Return (x, y) of the center of cell containing provided text 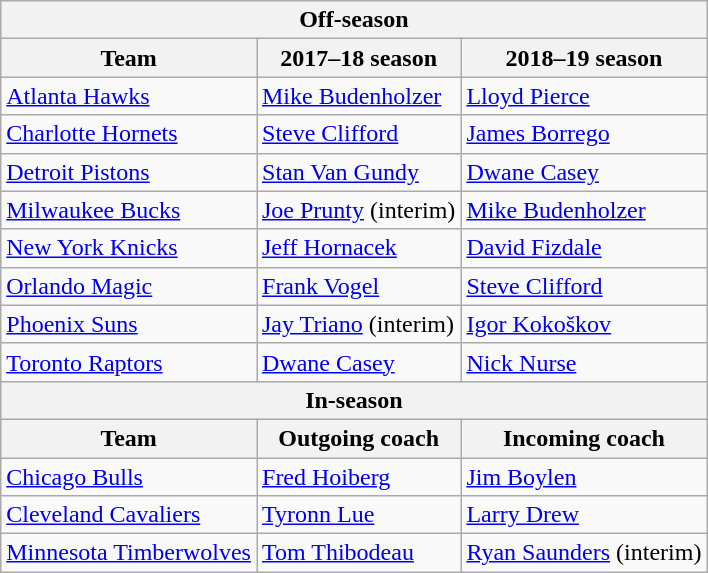
Phoenix Suns (129, 324)
Atlanta Hawks (129, 96)
Jeff Hornacek (358, 248)
Incoming coach (584, 438)
Larry Drew (584, 515)
Lloyd Pierce (584, 96)
In-season (354, 400)
Outgoing coach (358, 438)
Tom Thibodeau (358, 553)
Stan Van Gundy (358, 172)
David Fizdale (584, 248)
James Borrego (584, 134)
Charlotte Hornets (129, 134)
New York Knicks (129, 248)
Jim Boylen (584, 477)
Minnesota Timberwolves (129, 553)
Milwaukee Bucks (129, 210)
Frank Vogel (358, 286)
Fred Hoiberg (358, 477)
2017–18 season (358, 58)
Ryan Saunders (interim) (584, 553)
Cleveland Cavaliers (129, 515)
Orlando Magic (129, 286)
Igor Kokoškov (584, 324)
Joe Prunty (interim) (358, 210)
Tyronn Lue (358, 515)
Jay Triano (interim) (358, 324)
Toronto Raptors (129, 362)
2018–19 season (584, 58)
Chicago Bulls (129, 477)
Detroit Pistons (129, 172)
Off-season (354, 20)
Nick Nurse (584, 362)
